Scan for the cell matching the given text and deliver its [X, Y] coordinate at center. 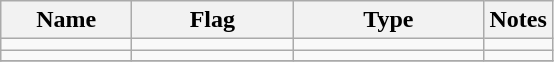
Flag [212, 20]
Type [388, 20]
Notes [518, 20]
Name [66, 20]
